Capture the cell that displays the provided text and extract its [X, Y] central coordinate. 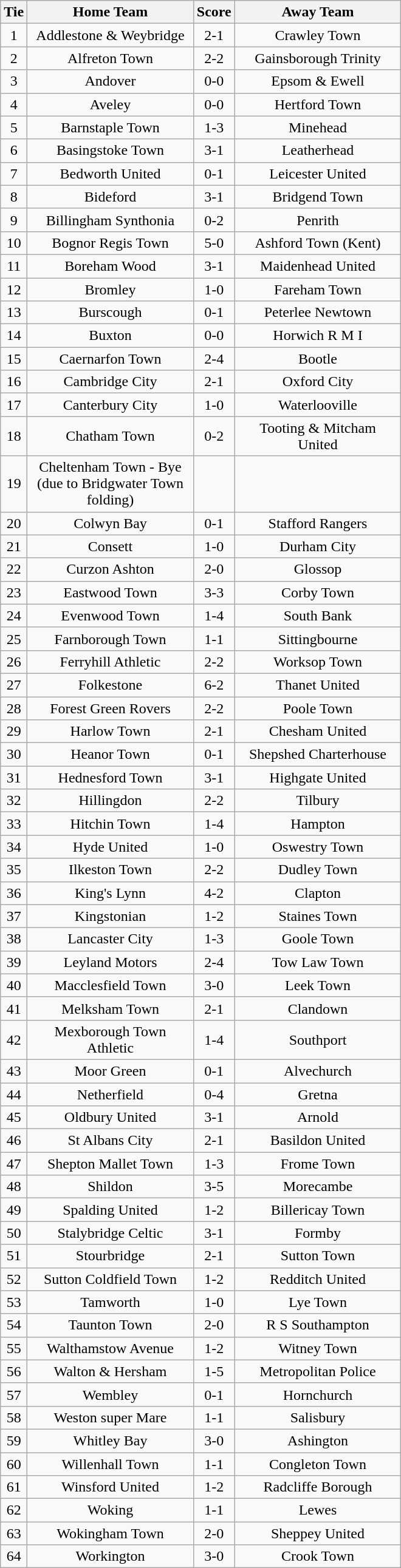
Durham City [318, 546]
Mexborough Town Athletic [111, 1039]
Score [214, 12]
Ferryhill Athletic [111, 662]
Folkestone [111, 685]
Stourbridge [111, 1256]
Gainsborough Trinity [318, 58]
11 [14, 266]
64 [14, 1556]
40 [14, 985]
3-3 [214, 592]
2 [14, 58]
Sittingbourne [318, 639]
47 [14, 1164]
60 [14, 1464]
61 [14, 1487]
Thanet United [318, 685]
Witney Town [318, 1348]
Billingham Synthonia [111, 220]
Caernarfon Town [111, 359]
Farnborough Town [111, 639]
Wembley [111, 1394]
Heanor Town [111, 755]
0-4 [214, 1095]
Harlow Town [111, 731]
Shepshed Charterhouse [318, 755]
Clandown [318, 1008]
Formby [318, 1233]
Oldbury United [111, 1118]
Melksham Town [111, 1008]
26 [14, 662]
Aveley [111, 104]
King's Lynn [111, 893]
Home Team [111, 12]
Tamworth [111, 1302]
Ilkeston Town [111, 870]
51 [14, 1256]
Glossop [318, 569]
Penrith [318, 220]
57 [14, 1394]
6 [14, 151]
32 [14, 801]
24 [14, 616]
Lancaster City [111, 939]
Forest Green Rovers [111, 708]
Staines Town [318, 916]
Walton & Hersham [111, 1371]
Sutton Town [318, 1256]
Leatherhead [318, 151]
Tooting & Mitcham United [318, 436]
Hyde United [111, 847]
Burscough [111, 313]
Canterbury City [111, 405]
3 [14, 81]
Chatham Town [111, 436]
Radcliffe Borough [318, 1487]
48 [14, 1187]
Willenhall Town [111, 1464]
4-2 [214, 893]
Andover [111, 81]
Walthamstow Avenue [111, 1348]
Billericay Town [318, 1210]
Fareham Town [318, 290]
Tow Law Town [318, 962]
42 [14, 1039]
9 [14, 220]
55 [14, 1348]
Hampton [318, 824]
4 [14, 104]
36 [14, 893]
39 [14, 962]
Macclesfield Town [111, 985]
38 [14, 939]
Colwyn Bay [111, 523]
31 [14, 778]
30 [14, 755]
15 [14, 359]
Highgate United [318, 778]
20 [14, 523]
Ashington [318, 1441]
63 [14, 1533]
41 [14, 1008]
12 [14, 290]
Waterlooville [318, 405]
Cheltenham Town - Bye (due to Bridgwater Town folding) [111, 484]
Sheppey United [318, 1533]
56 [14, 1371]
13 [14, 313]
27 [14, 685]
Woking [111, 1510]
Clapton [318, 893]
Eastwood Town [111, 592]
Hillingdon [111, 801]
Hitchin Town [111, 824]
Poole Town [318, 708]
43 [14, 1071]
58 [14, 1417]
Workington [111, 1556]
Taunton Town [111, 1325]
8 [14, 197]
Netherfield [111, 1095]
Horwich R M I [318, 336]
Congleton Town [318, 1464]
19 [14, 484]
Lye Town [318, 1302]
1 [14, 35]
Barnstaple Town [111, 127]
Addlestone & Weybridge [111, 35]
1-5 [214, 1371]
Oswestry Town [318, 847]
34 [14, 847]
Hednesford Town [111, 778]
Ashford Town (Kent) [318, 243]
Oxford City [318, 382]
Moor Green [111, 1071]
Dudley Town [318, 870]
Alvechurch [318, 1071]
Maidenhead United [318, 266]
Leyland Motors [111, 962]
25 [14, 639]
Peterlee Newtown [318, 313]
52 [14, 1279]
Chesham United [318, 731]
Alfreton Town [111, 58]
Winsford United [111, 1487]
Shepton Mallet Town [111, 1164]
Redditch United [318, 1279]
Kingstonian [111, 916]
49 [14, 1210]
Boreham Wood [111, 266]
Consett [111, 546]
Bromley [111, 290]
45 [14, 1118]
62 [14, 1510]
Corby Town [318, 592]
Sutton Coldfield Town [111, 1279]
Wokingham Town [111, 1533]
Curzon Ashton [111, 569]
Shildon [111, 1187]
Hornchurch [318, 1394]
Buxton [111, 336]
Bridgend Town [318, 197]
22 [14, 569]
18 [14, 436]
Bedworth United [111, 174]
23 [14, 592]
Arnold [318, 1118]
Whitley Bay [111, 1441]
Epsom & Ewell [318, 81]
44 [14, 1095]
5 [14, 127]
Minehead [318, 127]
Stafford Rangers [318, 523]
Cambridge City [111, 382]
59 [14, 1441]
Tie [14, 12]
St Albans City [111, 1141]
Spalding United [111, 1210]
Morecambe [318, 1187]
50 [14, 1233]
Metropolitan Police [318, 1371]
28 [14, 708]
35 [14, 870]
5-0 [214, 243]
Weston super Mare [111, 1417]
Leicester United [318, 174]
Goole Town [318, 939]
16 [14, 382]
Hertford Town [318, 104]
Frome Town [318, 1164]
Tilbury [318, 801]
37 [14, 916]
21 [14, 546]
6-2 [214, 685]
Southport [318, 1039]
Basildon United [318, 1141]
Gretna [318, 1095]
Bognor Regis Town [111, 243]
Leek Town [318, 985]
Stalybridge Celtic [111, 1233]
Evenwood Town [111, 616]
Salisbury [318, 1417]
R S Southampton [318, 1325]
Lewes [318, 1510]
3-5 [214, 1187]
33 [14, 824]
Crook Town [318, 1556]
54 [14, 1325]
17 [14, 405]
10 [14, 243]
Bootle [318, 359]
46 [14, 1141]
Worksop Town [318, 662]
53 [14, 1302]
7 [14, 174]
29 [14, 731]
Bideford [111, 197]
14 [14, 336]
Crawley Town [318, 35]
Away Team [318, 12]
South Bank [318, 616]
Basingstoke Town [111, 151]
